Find where the given text appears and provide that cell's center as (x, y) coordinate. 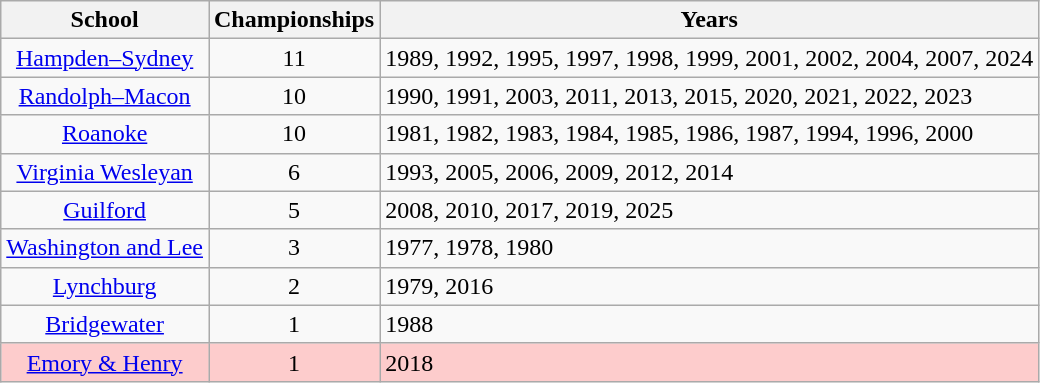
1977, 1978, 1980 (710, 248)
1988 (710, 324)
Emory & Henry (105, 362)
5 (294, 210)
1993, 2005, 2006, 2009, 2012, 2014 (710, 172)
Washington and Lee (105, 248)
2 (294, 286)
3 (294, 248)
11 (294, 58)
2008, 2010, 2017, 2019, 2025 (710, 210)
1990, 1991, 2003, 2011, 2013, 2015, 2020, 2021, 2022, 2023 (710, 96)
Championships (294, 20)
Bridgewater (105, 324)
Guilford (105, 210)
Randolph–Macon (105, 96)
1979, 2016 (710, 286)
6 (294, 172)
1989, 1992, 1995, 1997, 1998, 1999, 2001, 2002, 2004, 2007, 2024 (710, 58)
Lynchburg (105, 286)
1981, 1982, 1983, 1984, 1985, 1986, 1987, 1994, 1996, 2000 (710, 134)
Roanoke (105, 134)
Virginia Wesleyan (105, 172)
Hampden–Sydney (105, 58)
Years (710, 20)
2018 (710, 362)
School (105, 20)
